Return the (x, y) coordinate for the center point of the cell that contains the specified text.  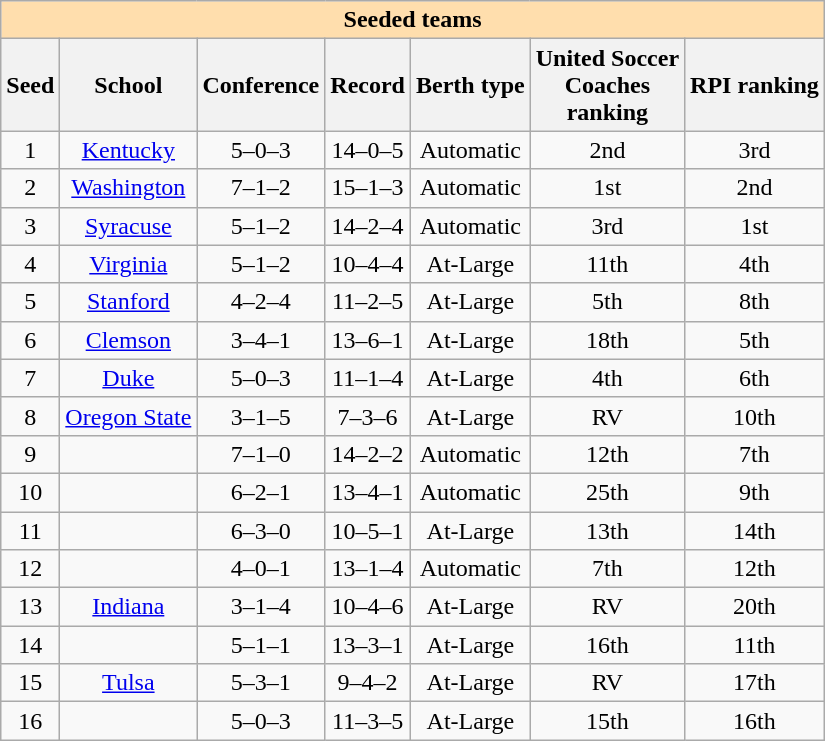
School (128, 85)
8th (755, 302)
Seed (30, 85)
7–1–2 (261, 188)
13 (30, 607)
9th (755, 492)
12 (30, 569)
Berth type (470, 85)
10–5–1 (368, 531)
15 (30, 683)
1 (30, 150)
10th (755, 416)
14–2–4 (368, 226)
Tulsa (128, 683)
2 (30, 188)
Kentucky (128, 150)
9–4–2 (368, 683)
Conference (261, 85)
10–4–4 (368, 264)
15th (607, 721)
4–0–1 (261, 569)
Syracuse (128, 226)
Seeded teams (413, 20)
6th (755, 378)
14–2–2 (368, 454)
Record (368, 85)
13–1–4 (368, 569)
Washington (128, 188)
10–4–6 (368, 607)
11 (30, 531)
United SoccerCoachesranking (607, 85)
7 (30, 378)
25th (607, 492)
9 (30, 454)
Clemson (128, 340)
3–1–5 (261, 416)
16 (30, 721)
13–3–1 (368, 645)
7–1–0 (261, 454)
6–3–0 (261, 531)
4–2–4 (261, 302)
20th (755, 607)
Duke (128, 378)
6–2–1 (261, 492)
13th (607, 531)
Oregon State (128, 416)
10 (30, 492)
Stanford (128, 302)
14th (755, 531)
13–6–1 (368, 340)
RPI ranking (755, 85)
Virginia (128, 264)
18th (607, 340)
3–1–4 (261, 607)
Indiana (128, 607)
7–3–6 (368, 416)
5–3–1 (261, 683)
15–1–3 (368, 188)
11–1–4 (368, 378)
5 (30, 302)
8 (30, 416)
5–1–1 (261, 645)
11–3–5 (368, 721)
13–4–1 (368, 492)
17th (755, 683)
3 (30, 226)
14 (30, 645)
3–4–1 (261, 340)
4 (30, 264)
11–2–5 (368, 302)
14–0–5 (368, 150)
6 (30, 340)
